Identify which cell holds the provided text, then report its (X, Y) central coordinate. 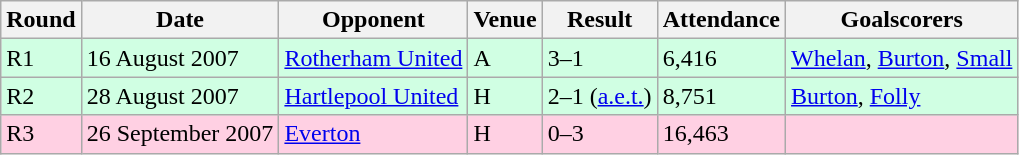
2–1 (a.e.t.) (600, 96)
Result (600, 20)
28 August 2007 (180, 96)
R1 (41, 58)
Attendance (721, 20)
R2 (41, 96)
Venue (505, 20)
Round (41, 20)
Date (180, 20)
Opponent (374, 20)
Burton, Folly (902, 96)
16,463 (721, 134)
6,416 (721, 58)
Whelan, Burton, Small (902, 58)
26 September 2007 (180, 134)
16 August 2007 (180, 58)
8,751 (721, 96)
Hartlepool United (374, 96)
Everton (374, 134)
R3 (41, 134)
Rotherham United (374, 58)
0–3 (600, 134)
A (505, 58)
Goalscorers (902, 20)
3–1 (600, 58)
